Extract the [x, y] coordinate from the center of the cell holding the provided text.  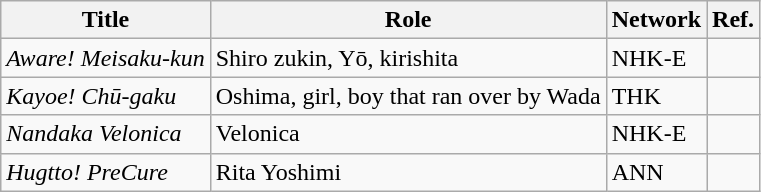
ANN [656, 172]
Hugtto! PreCure [106, 172]
Velonica [408, 134]
Shiro zukin, Yō, kirishita [408, 58]
Title [106, 20]
THK [656, 96]
Rita Yoshimi [408, 172]
Nandaka Velonica [106, 134]
Oshima, girl, boy that ran over by Wada [408, 96]
Ref. [734, 20]
Role [408, 20]
Network [656, 20]
Kayoe! Chū-gaku [106, 96]
Aware! Meisaku-kun [106, 58]
